For the text-containing cell, return its midpoint in (x, y) coordinate format. 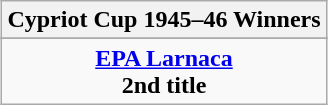
EPA Larnaca2nd title (164, 72)
Cypriot Cup 1945–46 Winners (164, 20)
